Determine the (x, y) coordinate at the center of the cell enclosing the given text.  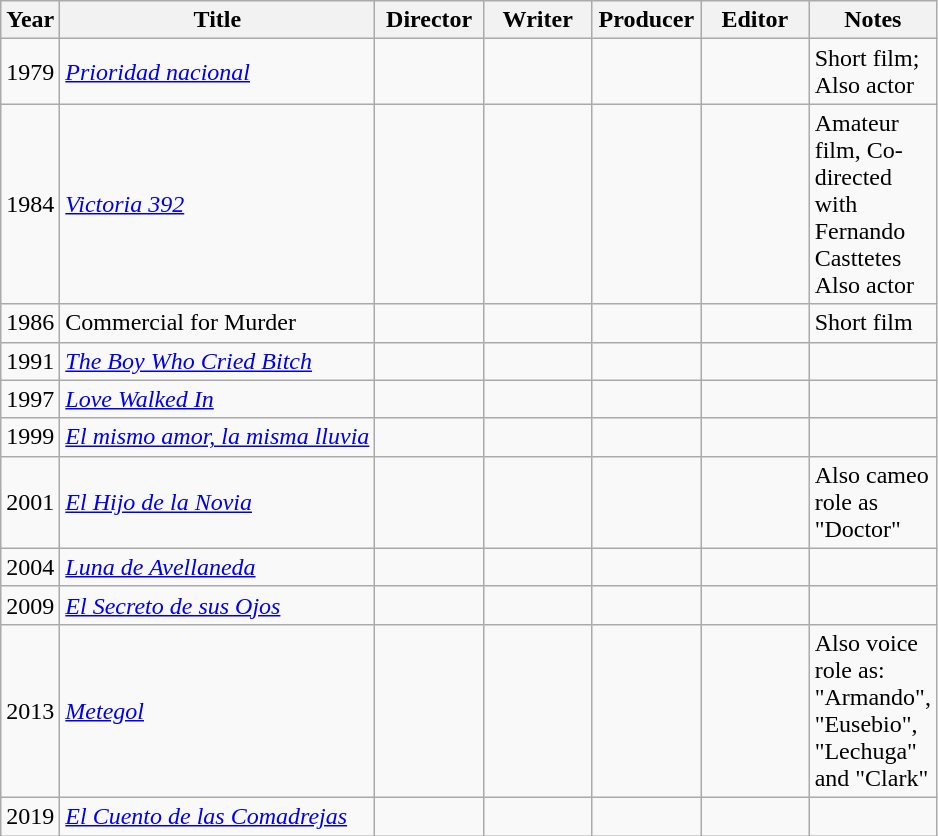
Notes (872, 20)
Love Walked In (218, 399)
2019 (30, 816)
Year (30, 20)
El Cuento de las Comadrejas (218, 816)
The Boy Who Cried Bitch (218, 361)
Director (430, 20)
Title (218, 20)
Metegol (218, 710)
2001 (30, 502)
2004 (30, 567)
1986 (30, 323)
Writer (538, 20)
1991 (30, 361)
El Secreto de sus Ojos (218, 605)
1997 (30, 399)
1979 (30, 72)
Luna de Avellaneda (218, 567)
2009 (30, 605)
Victoria 392 (218, 204)
Short film (872, 323)
Prioridad nacional (218, 72)
Short film; Also actor (872, 72)
Producer (646, 20)
2013 (30, 710)
El mismo amor, la misma lluvia (218, 437)
Also voice role as: "Armando", "Eusebio", "Lechuga" and "Clark" (872, 710)
Also cameo role as "Doctor" (872, 502)
1984 (30, 204)
El Hijo de la Novia (218, 502)
Commercial for Murder (218, 323)
1999 (30, 437)
Editor (756, 20)
Amateur film, Co-directed with Fernando CasttetesAlso actor (872, 204)
